Provide the [x, y] coordinate of the cell's center where the given text is located.  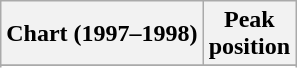
Chart (1997–1998) [102, 34]
Peakposition [249, 34]
